Return the [X, Y] coordinate for the center point of the cell that contains the specified text.  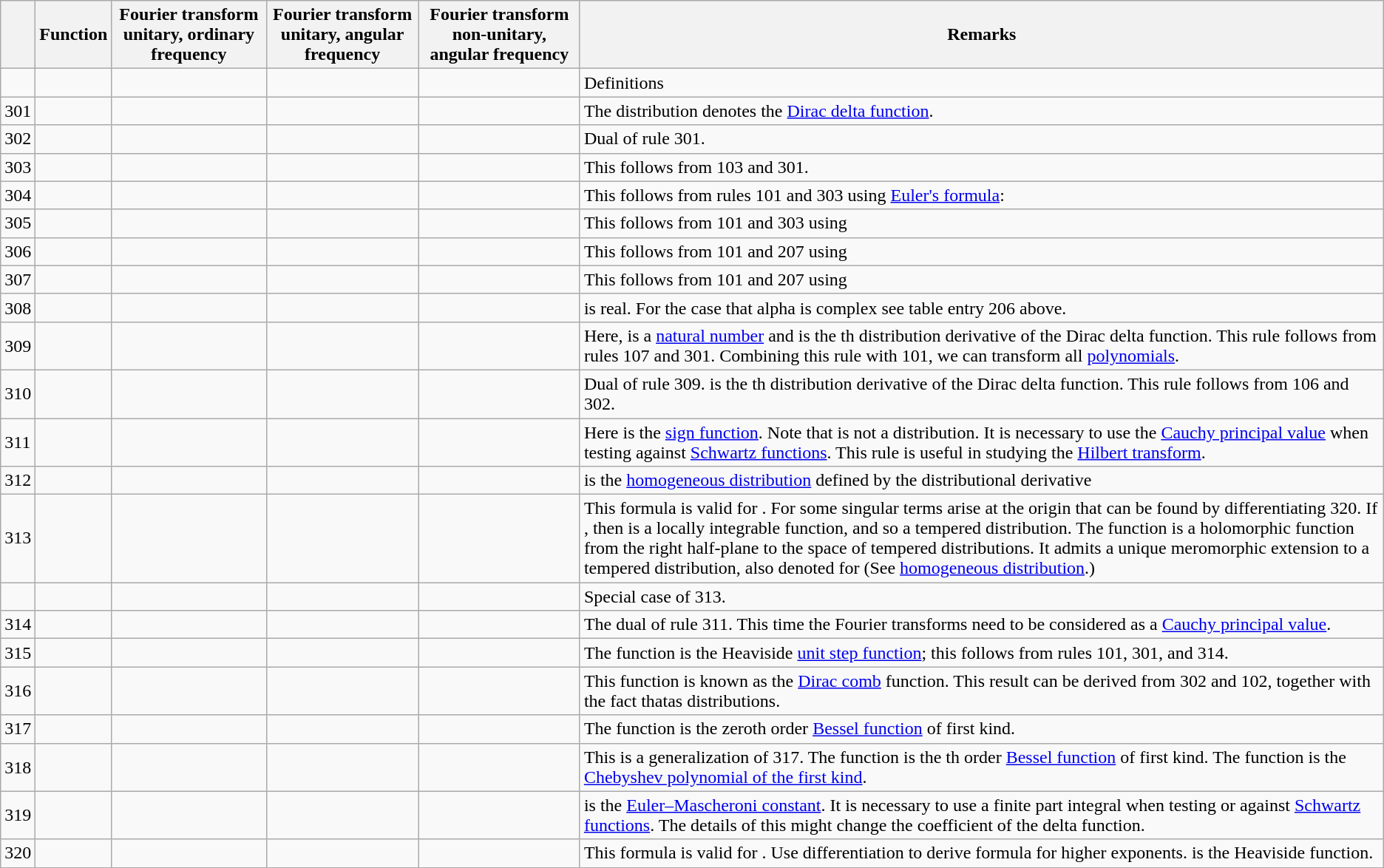
313 [18, 538]
Special case of 313. [982, 597]
301 [18, 111]
310 [18, 393]
The function is the Heaviside unit step function; this follows from rules 101, 301, and 314. [982, 653]
305 [18, 223]
The function is the zeroth order Bessel function of first kind. [982, 729]
Dual of rule 301. [982, 139]
317 [18, 729]
319 [18, 815]
318 [18, 767]
Function [74, 35]
This follows from 101 and 303 using [982, 223]
320 [18, 853]
309 [18, 346]
315 [18, 653]
Remarks [982, 35]
The dual of rule 311. This time the Fourier transforms need to be considered as a Cauchy principal value. [982, 625]
This follows from 103 and 301. [982, 167]
Fourier transform unitary, angular frequency [342, 35]
308 [18, 308]
302 [18, 139]
306 [18, 251]
Fourier transform non-unitary, angular frequency [499, 35]
Dual of rule 309. is the th distribution derivative of the Dirac delta function. This rule follows from 106 and 302. [982, 393]
The distribution denotes the Dirac delta function. [982, 111]
Fourier transform unitary, ordinary frequency [189, 35]
This follows from rules 101 and 303 using Euler's formula: [982, 195]
303 [18, 167]
316 [18, 691]
304 [18, 195]
312 [18, 481]
307 [18, 279]
311 [18, 442]
This function is known as the Dirac comb function. This result can be derived from 302 and 102, together with the fact thatas distributions. [982, 691]
is real. For the case that alpha is complex see table entry 206 above. [982, 308]
This formula is valid for . Use differentiation to derive formula for higher exponents. is the Heaviside function. [982, 853]
is the homogeneous distribution defined by the distributional derivative [982, 481]
314 [18, 625]
Definitions [982, 83]
